Search for the cell housing the specified text and yield its (X, Y) center coordinate. 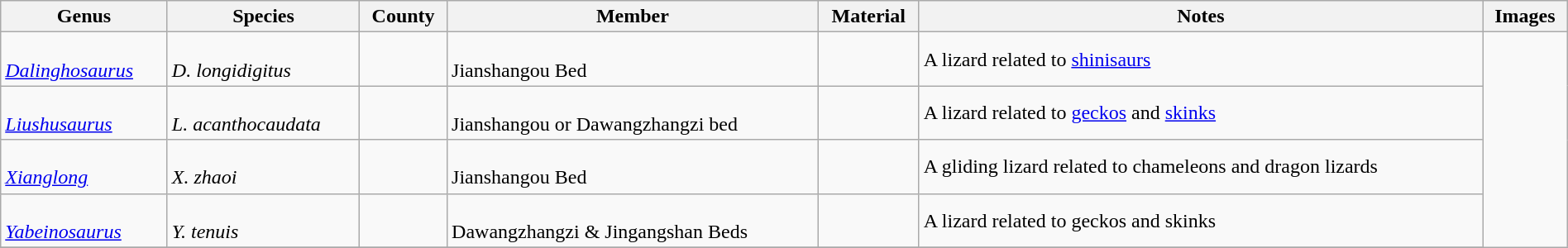
Dawangzhangzi & Jingangshan Beds (633, 220)
Jianshangou or Dawangzhangzi bed (633, 112)
A lizard related to shinisaurs (1201, 60)
County (404, 17)
Member (633, 17)
Xianglong (84, 167)
Material (868, 17)
Images (1525, 17)
Genus (84, 17)
Y. tenuis (263, 220)
A gliding lizard related to chameleons and dragon lizards (1201, 167)
Liushusaurus (84, 112)
X. zhaoi (263, 167)
Dalinghosaurus (84, 60)
Species (263, 17)
Notes (1201, 17)
D. longidigitus (263, 60)
L. acanthocaudata (263, 112)
Yabeinosaurus (84, 220)
